Return the [X, Y] coordinate for the center point of the cell that contains the specified text.  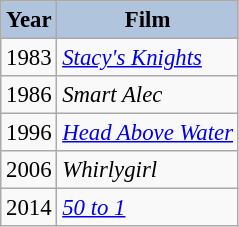
2006 [29, 170]
Film [148, 20]
Stacy's Knights [148, 58]
2014 [29, 208]
Smart Alec [148, 95]
Year [29, 20]
1983 [29, 58]
1996 [29, 133]
1986 [29, 95]
Whirlygirl [148, 170]
50 to 1 [148, 208]
Head Above Water [148, 133]
